Capture the cell that displays the provided text and extract its [X, Y] central coordinate. 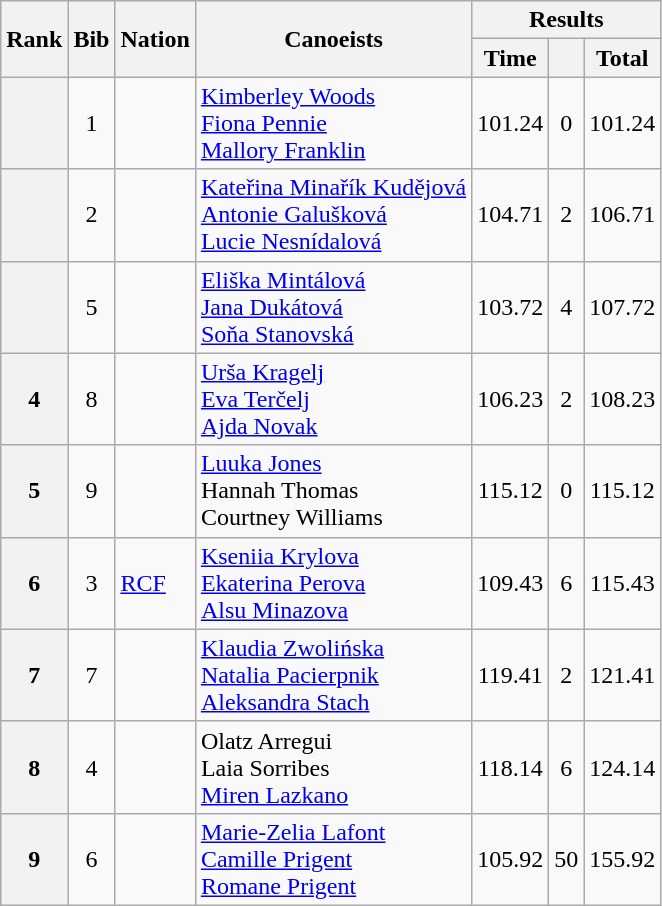
Kateřina Minařík KudějováAntonie GaluškováLucie Nesnídalová [333, 215]
Eliška MintálováJana DukátováSoňa Stanovská [333, 307]
50 [566, 859]
105.92 [510, 859]
Time [510, 58]
Luuka JonesHannah ThomasCourtney Williams [333, 491]
Olatz ArreguiLaia SorribesMiren Lazkano [333, 767]
155.92 [622, 859]
Kseniia KrylovaEkaterina PerovaAlsu Minazova [333, 583]
119.41 [510, 675]
RCF [155, 583]
108.23 [622, 399]
115.43 [622, 583]
107.72 [622, 307]
103.72 [510, 307]
Marie-Zelia LafontCamille PrigentRomane Prigent [333, 859]
124.14 [622, 767]
106.71 [622, 215]
Kimberley WoodsFiona PennieMallory Franklin [333, 123]
Klaudia ZwolińskaNatalia PacierpnikAleksandra Stach [333, 675]
Results [566, 20]
1 [92, 123]
Total [622, 58]
3 [92, 583]
121.41 [622, 675]
Nation [155, 39]
118.14 [510, 767]
Rank [34, 39]
109.43 [510, 583]
Bib [92, 39]
106.23 [510, 399]
Canoeists [333, 39]
104.71 [510, 215]
Urša KrageljEva TerčeljAjda Novak [333, 399]
